Capture the cell that displays the provided text and extract its [X, Y] central coordinate. 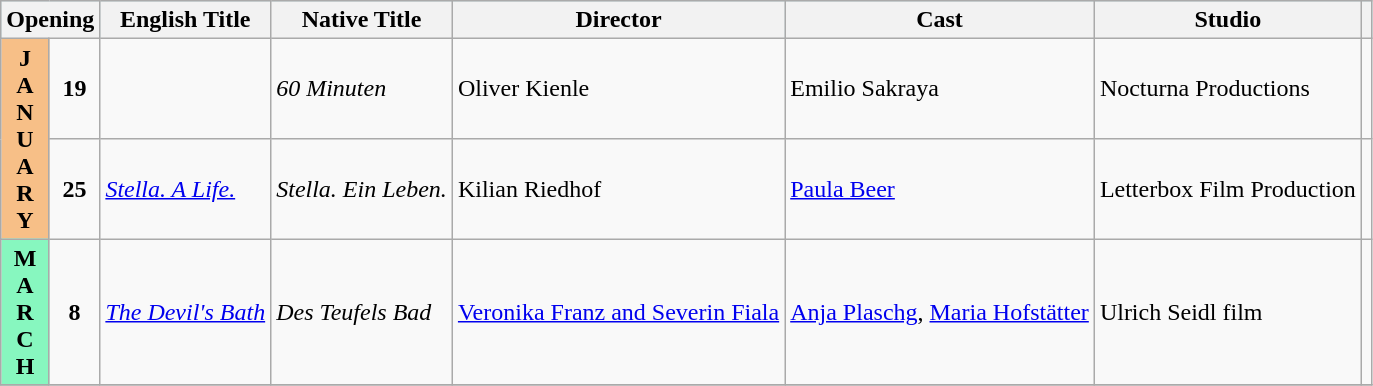
Nocturna Productions [1228, 89]
Kilian Riedhof [618, 189]
Native Title [362, 20]
Emilio Sakraya [940, 89]
Opening [50, 20]
Veronika Franz and Severin Fiala [618, 312]
Letterbox Film Production [1228, 189]
Stella. Ein Leben. [362, 189]
Studio [1228, 20]
Stella. A Life. [186, 189]
8 [74, 312]
English Title [186, 20]
The Devil's Bath [186, 312]
19 [74, 89]
Cast [940, 20]
25 [74, 189]
MARCH [26, 312]
Paula Beer [940, 189]
JANUARY [26, 139]
60 Minuten [362, 89]
Oliver Kienle [618, 89]
Director [618, 20]
Ulrich Seidl film [1228, 312]
Anja Plaschg, Maria Hofstätter [940, 312]
Des Teufels Bad [362, 312]
